Find where the given text appears and provide that cell's center as (x, y) coordinate. 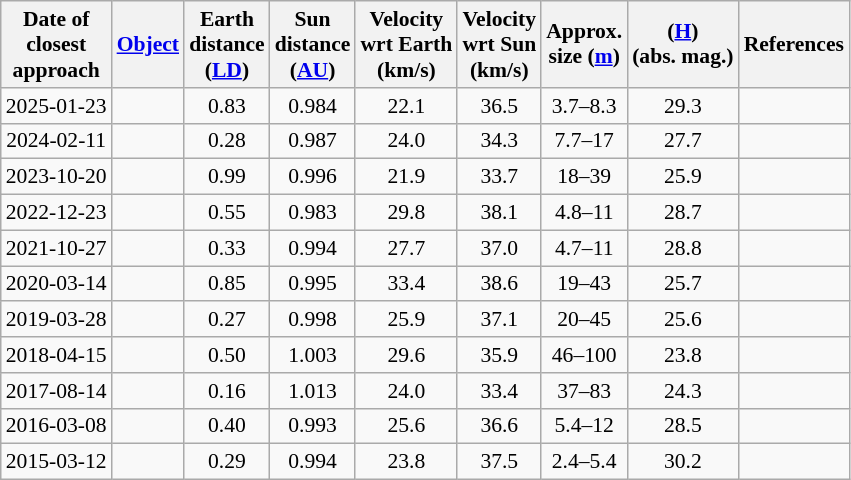
37–83 (584, 391)
0.993 (313, 426)
35.9 (499, 355)
0.28 (227, 141)
Earthdistance(LD) (227, 44)
5.4–12 (584, 426)
References (794, 44)
0.984 (313, 106)
2019-03-28 (56, 320)
1.013 (313, 391)
2023-10-20 (56, 177)
2018-04-15 (56, 355)
24.3 (682, 391)
0.998 (313, 320)
0.995 (313, 284)
34.3 (499, 141)
2.4–5.4 (584, 462)
38.1 (499, 213)
0.99 (227, 177)
0.85 (227, 284)
33.7 (499, 177)
2021-10-27 (56, 248)
0.83 (227, 106)
37.1 (499, 320)
2022-12-23 (56, 213)
22.1 (406, 106)
37.5 (499, 462)
2020-03-14 (56, 284)
37.0 (499, 248)
29.6 (406, 355)
Approx.size (m) (584, 44)
4.7–11 (584, 248)
0.987 (313, 141)
1.003 (313, 355)
21.9 (406, 177)
30.2 (682, 462)
2025-01-23 (56, 106)
0.983 (313, 213)
18–39 (584, 177)
0.55 (227, 213)
25.7 (682, 284)
38.6 (499, 284)
28.7 (682, 213)
36.6 (499, 426)
(H)(abs. mag.) (682, 44)
4.8–11 (584, 213)
20–45 (584, 320)
Object (148, 44)
2015-03-12 (56, 462)
0.27 (227, 320)
29.8 (406, 213)
0.29 (227, 462)
46–100 (584, 355)
0.33 (227, 248)
0.50 (227, 355)
0.16 (227, 391)
36.5 (499, 106)
Velocitywrt Sun(km/s) (499, 44)
28.5 (682, 426)
0.40 (227, 426)
2017-08-14 (56, 391)
19–43 (584, 284)
Sundistance(AU) (313, 44)
3.7–8.3 (584, 106)
28.8 (682, 248)
2024-02-11 (56, 141)
Date ofclosestapproach (56, 44)
7.7–17 (584, 141)
Velocitywrt Earth(km/s) (406, 44)
29.3 (682, 106)
0.996 (313, 177)
2016-03-08 (56, 426)
